Find where the given text appears and provide that cell's center as [X, Y] coordinate. 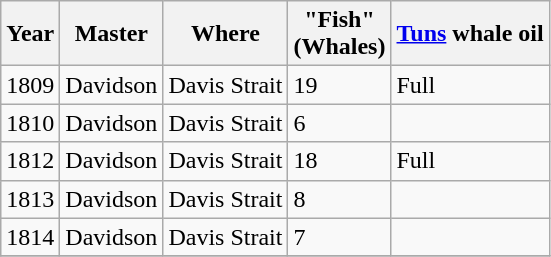
19 [340, 85]
8 [340, 199]
Year [30, 34]
1812 [30, 161]
18 [340, 161]
Master [112, 34]
1813 [30, 199]
Tuns whale oil [470, 34]
7 [340, 237]
"Fish"(Whales) [340, 34]
Where [226, 34]
6 [340, 123]
1810 [30, 123]
1809 [30, 85]
1814 [30, 237]
